Return the (x, y) coordinate for the center point of the cell that contains the specified text.  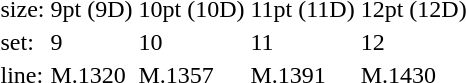
11 (302, 42)
10 (192, 42)
9 (92, 42)
